Provide the (X, Y) coordinate of the cell's center where the given text is located.  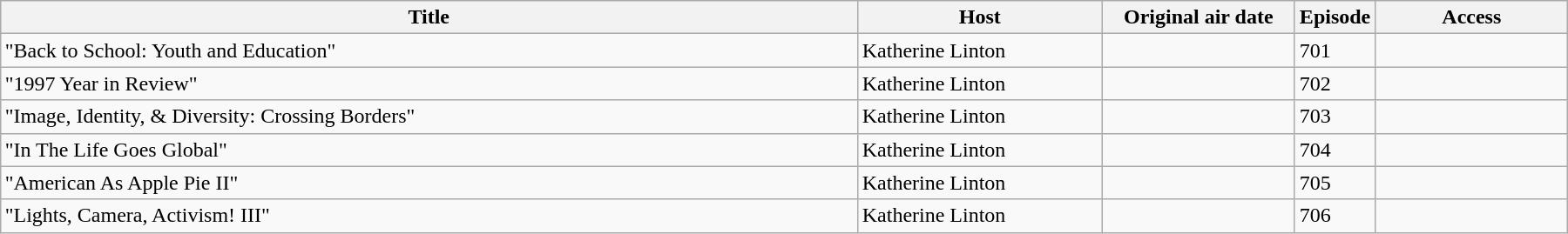
"Lights, Camera, Activism! III" (429, 216)
"In The Life Goes Global" (429, 150)
"1997 Year in Review" (429, 84)
"American As Apple Pie II" (429, 183)
704 (1335, 150)
Access (1472, 17)
Title (429, 17)
706 (1335, 216)
Host (979, 17)
Episode (1335, 17)
Original air date (1199, 17)
"Back to School: Youth and Education" (429, 50)
701 (1335, 50)
705 (1335, 183)
"Image, Identity, & Diversity: Crossing Borders" (429, 117)
702 (1335, 84)
703 (1335, 117)
